Locate the cell with the specified text and output its [x, y] center coordinate. 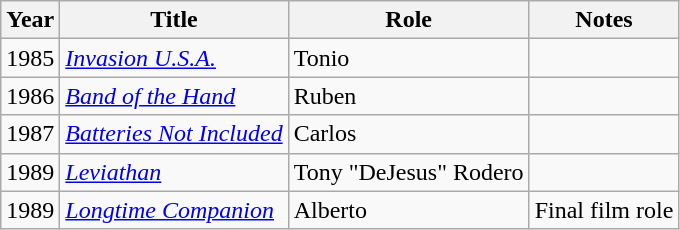
Year [30, 20]
Leviathan [174, 172]
Title [174, 20]
Final film role [604, 210]
Longtime Companion [174, 210]
Ruben [408, 96]
Notes [604, 20]
Role [408, 20]
Carlos [408, 134]
1986 [30, 96]
Tony "DeJesus" Rodero [408, 172]
Alberto [408, 210]
1985 [30, 58]
1987 [30, 134]
Band of the Hand [174, 96]
Batteries Not Included [174, 134]
Invasion U.S.A. [174, 58]
Tonio [408, 58]
